Output the (x, y) coordinate of the center of the cell containing the given text.  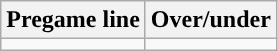
Pregame line (74, 20)
Over/under (210, 20)
